Pinpoint the cell where the given text exists, returning its [x, y] midpoint coordinate. 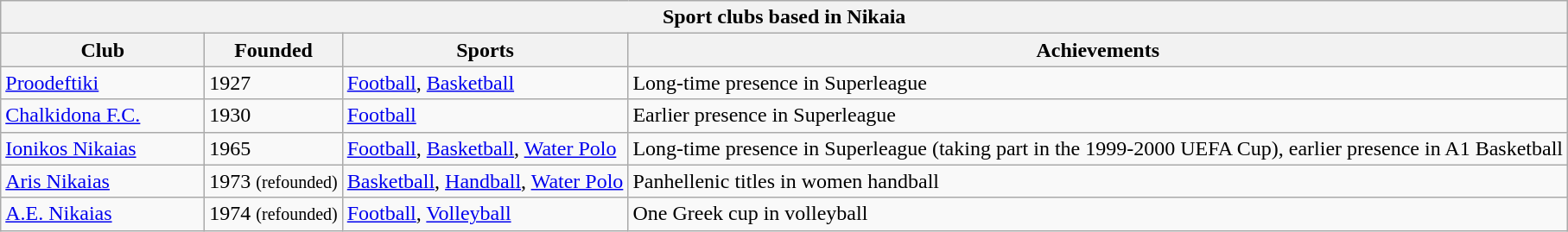
Sports [486, 50]
Panhellenic titles in women handball [1098, 181]
1974 (refounded) [273, 214]
Ionikos Nikaias [103, 148]
Long-time presence in Superleague [1098, 83]
1965 [273, 148]
Football [486, 116]
A.E. Nikaias [103, 214]
1930 [273, 116]
Sport clubs based in Nikaia [784, 17]
Founded [273, 50]
Football, Basketball [486, 83]
Proodeftiki [103, 83]
Achievements [1098, 50]
Long-time presence in Superleague (taking part in the 1999-2000 UEFA Cup), earlier presence in A1 Basketball [1098, 148]
Earlier presence in Superleague [1098, 116]
1973 (refounded) [273, 181]
Aris Nikaias [103, 181]
1927 [273, 83]
Basketball, Handball, Water Polo [486, 181]
Football, Volleyball [486, 214]
Football, Basketball, Water Polo [486, 148]
One Greek cup in volleyball [1098, 214]
Club [103, 50]
Chalkidona F.C. [103, 116]
